Search for the cell housing the specified text and yield its (x, y) center coordinate. 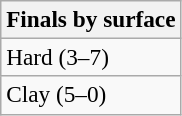
Hard (3–7) (91, 57)
Clay (5–0) (91, 95)
Finals by surface (91, 19)
